Pinpoint the cell where the given text exists, returning its (X, Y) midpoint coordinate. 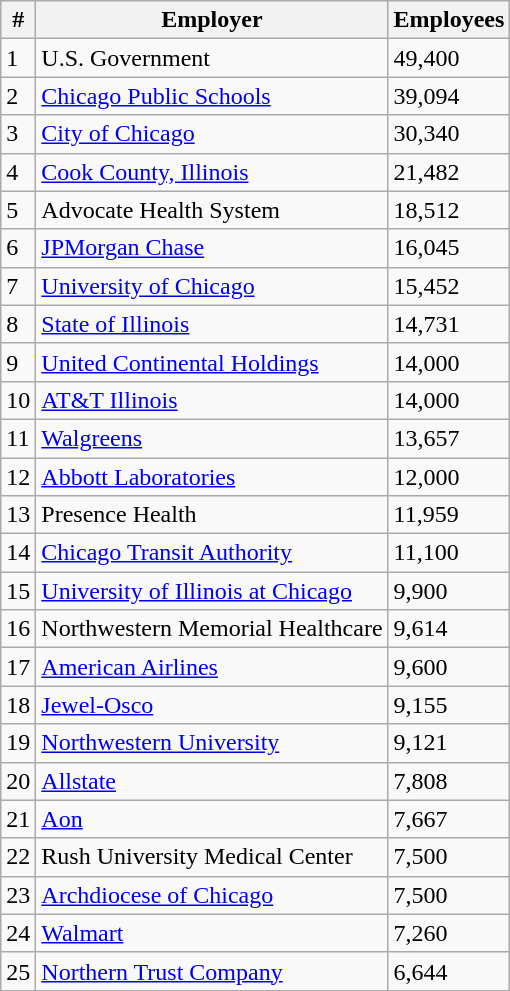
Northern Trust Company (212, 971)
Rush University Medical Center (212, 857)
39,094 (449, 96)
7,260 (449, 933)
23 (18, 895)
12 (18, 477)
University of Illinois at Chicago (212, 591)
24 (18, 933)
State of Illinois (212, 324)
Northwestern University (212, 743)
5 (18, 210)
22 (18, 857)
2 (18, 96)
14,731 (449, 324)
21,482 (449, 172)
18,512 (449, 210)
Advocate Health System (212, 210)
9,600 (449, 667)
Northwestern Memorial Healthcare (212, 629)
19 (18, 743)
Allstate (212, 781)
20 (18, 781)
Chicago Transit Authority (212, 553)
18 (18, 705)
AT&T Illinois (212, 400)
American Airlines (212, 667)
9,900 (449, 591)
United Continental Holdings (212, 362)
15 (18, 591)
Chicago Public Schools (212, 96)
11,959 (449, 515)
1 (18, 58)
Archdiocese of Chicago (212, 895)
17 (18, 667)
Aon (212, 819)
12,000 (449, 477)
9,614 (449, 629)
11,100 (449, 553)
11 (18, 438)
15,452 (449, 286)
3 (18, 134)
16 (18, 629)
10 (18, 400)
6,644 (449, 971)
13 (18, 515)
Abbott Laboratories (212, 477)
9,121 (449, 743)
Jewel-Osco (212, 705)
49,400 (449, 58)
Employees (449, 20)
14 (18, 553)
9,155 (449, 705)
Walmart (212, 933)
4 (18, 172)
Presence Health (212, 515)
25 (18, 971)
# (18, 20)
JPMorgan Chase (212, 248)
16,045 (449, 248)
8 (18, 324)
Cook County, Illinois (212, 172)
30,340 (449, 134)
9 (18, 362)
City of Chicago (212, 134)
7,667 (449, 819)
University of Chicago (212, 286)
13,657 (449, 438)
Employer (212, 20)
7,808 (449, 781)
7 (18, 286)
6 (18, 248)
21 (18, 819)
U.S. Government (212, 58)
Walgreens (212, 438)
